Return [x, y] of the center of cell containing provided text 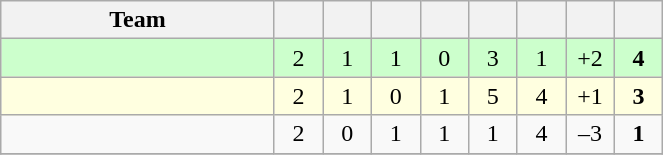
+2 [590, 58]
Team [138, 20]
–3 [590, 134]
+1 [590, 96]
5 [494, 96]
